Determine the [X, Y] coordinate at the center of the cell enclosing the given text.  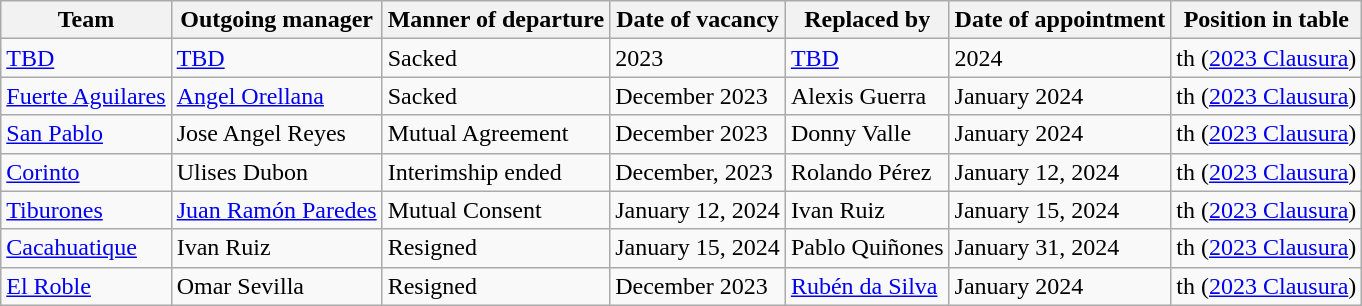
Juan Ramón Paredes [276, 210]
Interimship ended [496, 172]
2023 [698, 58]
Donny Valle [867, 134]
Mutual Agreement [496, 134]
San Pablo [86, 134]
Manner of departure [496, 20]
Pablo Quiñones [867, 248]
Team [86, 20]
January 31, 2024 [1060, 248]
Ulises Dubon [276, 172]
Outgoing manager [276, 20]
Mutual Consent [496, 210]
December, 2023 [698, 172]
Corinto [86, 172]
Angel Orellana [276, 96]
Cacahuatique [86, 248]
Date of appointment [1060, 20]
Fuerte Aguilares [86, 96]
Replaced by [867, 20]
Rolando Pérez [867, 172]
El Roble [86, 286]
2024 [1060, 58]
Alexis Guerra [867, 96]
Position in table [1266, 20]
Date of vacancy [698, 20]
Jose Angel Reyes [276, 134]
Rubén da Silva [867, 286]
Omar Sevilla [276, 286]
Tiburones [86, 210]
